Scan for the cell matching the given text and deliver its [x, y] coordinate at center. 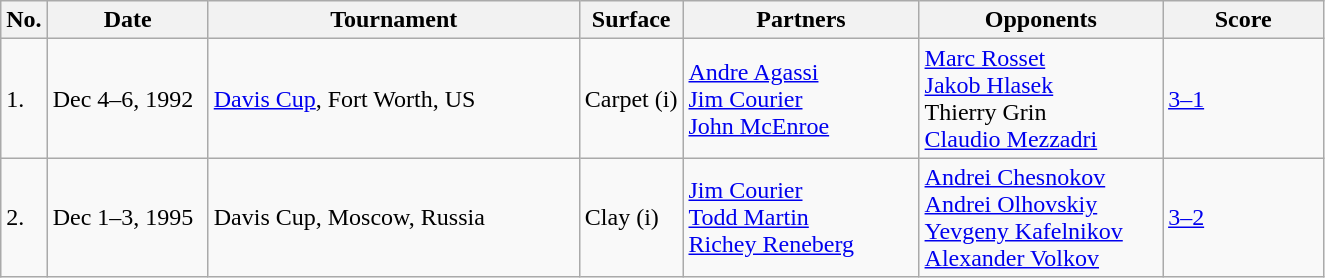
Jim Courier Todd Martin Richey Reneberg [801, 218]
Marc Rosset Jakob Hlasek Thierry Grin Claudio Mezzadri [1041, 98]
3–1 [1244, 98]
Davis Cup, Moscow, Russia [394, 218]
Dec 1–3, 1995 [128, 218]
Davis Cup, Fort Worth, US [394, 98]
Dec 4–6, 1992 [128, 98]
1. [24, 98]
Surface [631, 20]
Score [1244, 20]
Partners [801, 20]
No. [24, 20]
Date [128, 20]
Andrei Chesnokov Andrei Olhovskiy Yevgeny Kafelnikov Alexander Volkov [1041, 218]
Carpet (i) [631, 98]
2. [24, 218]
Clay (i) [631, 218]
Tournament [394, 20]
3–2 [1244, 218]
Andre Agassi Jim Courier John McEnroe [801, 98]
Opponents [1041, 20]
